Scan for the cell matching the given text and deliver its [X, Y] coordinate at center. 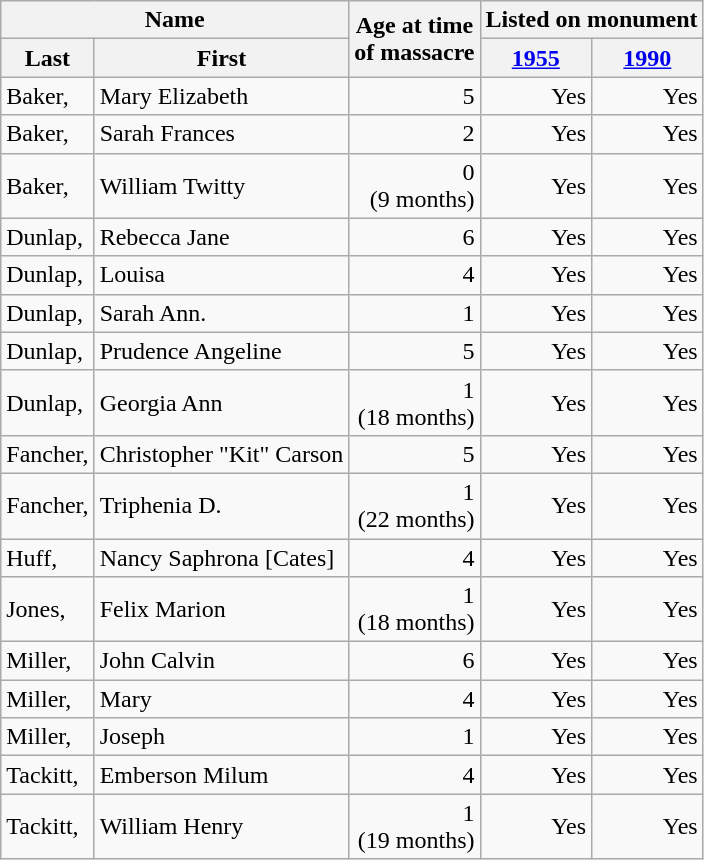
Emberson Milum [222, 775]
Listed on monument [592, 20]
Mary [222, 699]
Huff, [48, 557]
1(22 months) [414, 506]
Christopher "Kit" Carson [222, 454]
Mary Elizabeth [222, 96]
Name [175, 20]
William Twitty [222, 186]
Prudence Angeline [222, 351]
Age at timeof massacre [414, 39]
Sarah Frances [222, 134]
2 [414, 134]
1955 [536, 58]
Jones, [48, 610]
Last [48, 58]
Nancy Saphrona [Cates] [222, 557]
Felix Marion [222, 610]
Sarah Ann. [222, 313]
First [222, 58]
Joseph [222, 737]
Georgia Ann [222, 402]
0(9 months) [414, 186]
William Henry [222, 826]
1990 [648, 58]
Louisa [222, 275]
Rebecca Jane [222, 237]
John Calvin [222, 661]
Triphenia D. [222, 506]
1(19 months) [414, 826]
